Find where the given text appears and provide that cell's center as (x, y) coordinate. 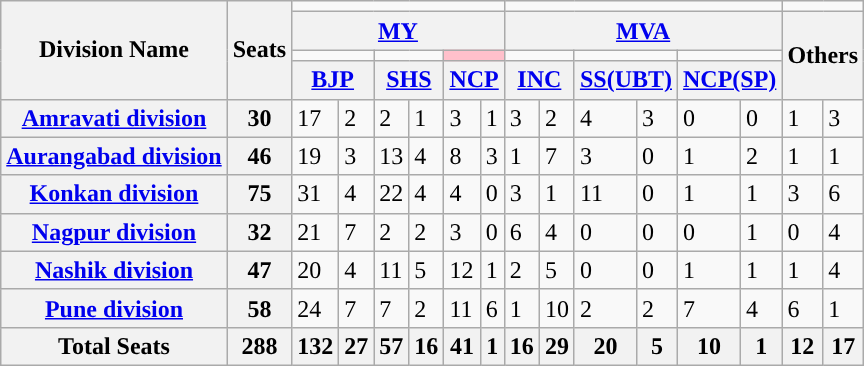
13 (392, 156)
Pune division (114, 308)
Aurangabad division (114, 156)
75 (259, 194)
27 (356, 346)
Konkan division (114, 194)
Amravati division (114, 118)
MY (398, 31)
58 (259, 308)
Total Seats (114, 346)
BJP (333, 80)
30 (259, 118)
Nashik division (114, 270)
21 (316, 232)
57 (392, 346)
INC (539, 80)
29 (556, 346)
NCP (474, 80)
Nagpur division (114, 232)
Seats (259, 50)
24 (316, 308)
31 (316, 194)
288 (259, 346)
41 (462, 346)
132 (316, 346)
47 (259, 270)
SS(UBT) (626, 80)
46 (259, 156)
8 (462, 156)
22 (392, 194)
NCP(SP) (730, 80)
Division Name (114, 50)
SHS (409, 80)
Others (823, 56)
32 (259, 232)
19 (316, 156)
MVA (643, 31)
